Locate the cell with the specified text and output its (x, y) center coordinate. 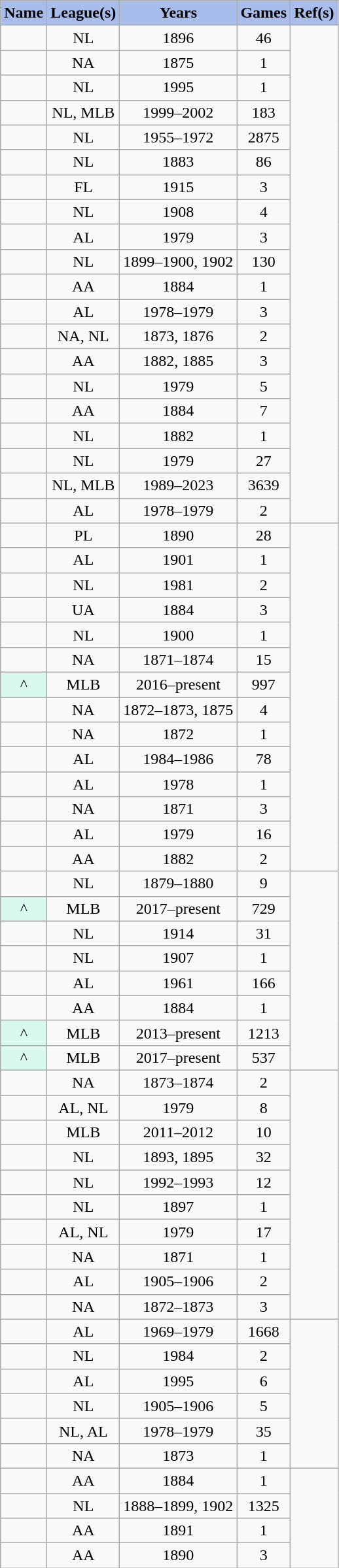
1969–1979 (178, 1331)
1871–1874 (178, 659)
1668 (264, 1331)
League(s) (84, 13)
1897 (178, 1207)
166 (264, 983)
PL (84, 535)
NA, NL (84, 337)
183 (264, 112)
1899–1900, 1902 (178, 261)
1896 (178, 38)
Years (178, 13)
7 (264, 411)
1883 (178, 162)
15 (264, 659)
28 (264, 535)
1901 (178, 560)
32 (264, 1158)
8 (264, 1108)
729 (264, 909)
1914 (178, 933)
Name (24, 13)
3639 (264, 486)
Ref(s) (314, 13)
1961 (178, 983)
1955–1972 (178, 137)
16 (264, 834)
10 (264, 1133)
NL, AL (84, 1431)
1915 (178, 187)
46 (264, 38)
FL (84, 187)
1981 (178, 585)
1875 (178, 63)
1325 (264, 1505)
2011–2012 (178, 1133)
1900 (178, 635)
1893, 1895 (178, 1158)
31 (264, 933)
537 (264, 1058)
2016–present (178, 684)
2875 (264, 137)
17 (264, 1232)
1879–1880 (178, 884)
1872 (178, 735)
1891 (178, 1531)
6 (264, 1381)
1978 (178, 784)
1873, 1876 (178, 337)
1872–1873, 1875 (178, 709)
UA (84, 610)
1999–2002 (178, 112)
2013–present (178, 1033)
1984 (178, 1356)
1989–2023 (178, 486)
1873–1874 (178, 1082)
35 (264, 1431)
86 (264, 162)
997 (264, 684)
Games (264, 13)
9 (264, 884)
12 (264, 1182)
27 (264, 461)
1888–1899, 1902 (178, 1505)
1213 (264, 1033)
1908 (178, 212)
1984–1986 (178, 759)
1907 (178, 958)
1992–1993 (178, 1182)
1872–1873 (178, 1307)
130 (264, 261)
1873 (178, 1456)
78 (264, 759)
1882, 1885 (178, 361)
